Detect which cell encompasses the target text, then output its (x, y) center coordinate. 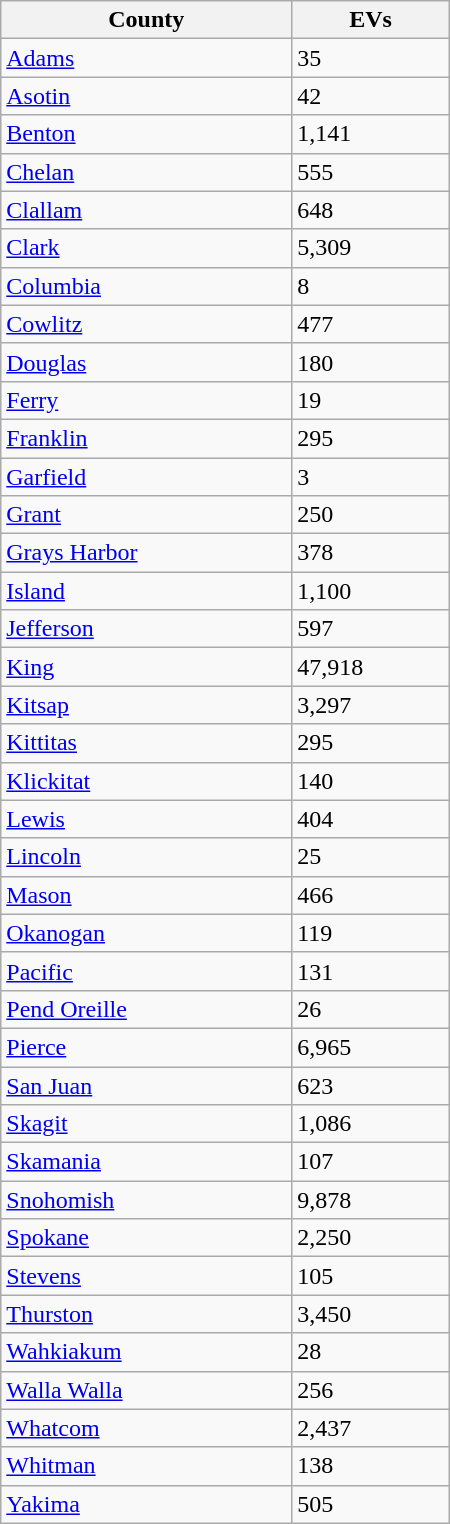
Walla Walla (146, 1390)
Garfield (146, 477)
Kittitas (146, 743)
555 (371, 172)
6,965 (371, 1047)
Franklin (146, 438)
Skagit (146, 1124)
42 (371, 96)
Skamania (146, 1162)
Thurston (146, 1314)
2,437 (371, 1428)
5,309 (371, 248)
Kitsap (146, 705)
3,450 (371, 1314)
San Juan (146, 1085)
623 (371, 1085)
Clallam (146, 210)
47,918 (371, 667)
105 (371, 1276)
119 (371, 933)
9,878 (371, 1200)
131 (371, 971)
Grant (146, 515)
1,100 (371, 591)
Chelan (146, 172)
8 (371, 286)
Mason (146, 895)
180 (371, 362)
Ferry (146, 400)
Columbia (146, 286)
King (146, 667)
107 (371, 1162)
Grays Harbor (146, 553)
466 (371, 895)
25 (371, 857)
Pacific (146, 971)
256 (371, 1390)
648 (371, 210)
Jefferson (146, 629)
3 (371, 477)
Asotin (146, 96)
Island (146, 591)
Whitman (146, 1466)
26 (371, 1009)
3,297 (371, 705)
378 (371, 553)
Clark (146, 248)
EVs (371, 20)
Cowlitz (146, 324)
138 (371, 1466)
597 (371, 629)
Lewis (146, 819)
Pierce (146, 1047)
Benton (146, 134)
Adams (146, 58)
Pend Oreille (146, 1009)
19 (371, 400)
28 (371, 1352)
Douglas (146, 362)
Klickitat (146, 781)
477 (371, 324)
Snohomish (146, 1200)
2,250 (371, 1238)
1,086 (371, 1124)
Wahkiakum (146, 1352)
County (146, 20)
Yakima (146, 1504)
1,141 (371, 134)
250 (371, 515)
505 (371, 1504)
35 (371, 58)
404 (371, 819)
Spokane (146, 1238)
Okanogan (146, 933)
Stevens (146, 1276)
140 (371, 781)
Whatcom (146, 1428)
Lincoln (146, 857)
